Capture the cell that displays the provided text and extract its [X, Y] central coordinate. 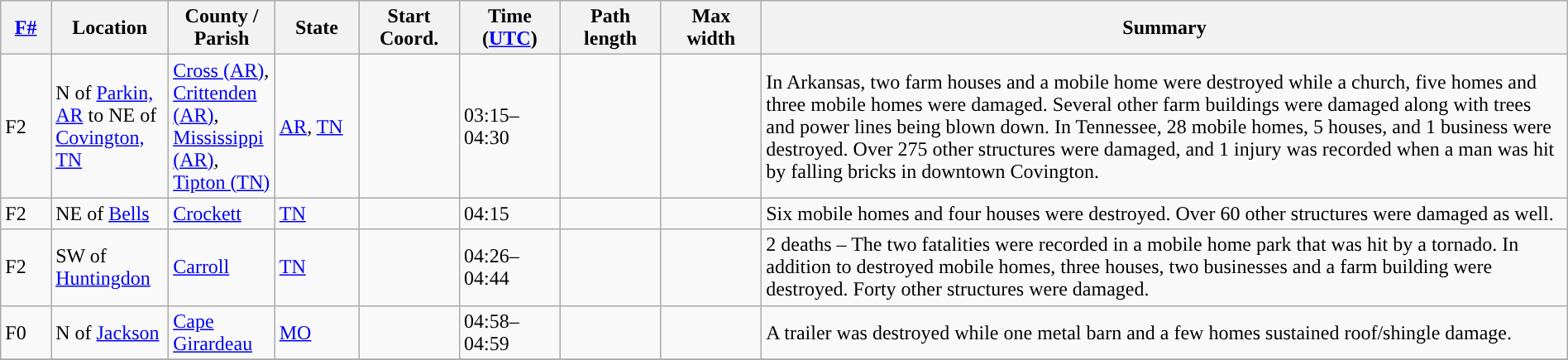
04:15 [509, 214]
MO [316, 333]
Location [110, 28]
Path length [610, 28]
03:15–04:30 [509, 126]
Cape Girardeau [222, 333]
F# [26, 28]
A trailer was destroyed while one metal barn and a few homes sustained roof/shingle damage. [1164, 333]
Summary [1164, 28]
N of Jackson [110, 333]
Start Coord. [409, 28]
NE of Bells [110, 214]
Six mobile homes and four houses were destroyed. Over 60 other structures were damaged as well. [1164, 214]
Crockett [222, 214]
04:58–04:59 [509, 333]
State [316, 28]
Max width [711, 28]
F0 [26, 333]
Cross (AR), Crittenden (AR), Mississippi (AR), Tipton (TN) [222, 126]
N of Parkin, AR to NE of Covington, TN [110, 126]
Carroll [222, 267]
AR, TN [316, 126]
Time (UTC) [509, 28]
SW of Huntingdon [110, 267]
04:26–04:44 [509, 267]
County / Parish [222, 28]
